From the cell containing the given text, extract its center point as (x, y) coordinate. 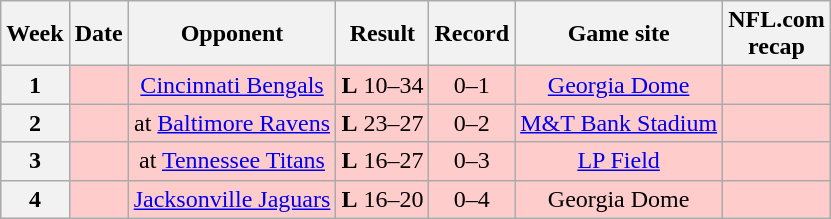
0–1 (472, 85)
L 16–27 (382, 161)
Cincinnati Bengals (232, 85)
at Tennessee Titans (232, 161)
4 (35, 199)
Record (472, 34)
L 10–34 (382, 85)
M&T Bank Stadium (619, 123)
Date (98, 34)
Opponent (232, 34)
1 (35, 85)
L 16–20 (382, 199)
0–2 (472, 123)
at Baltimore Ravens (232, 123)
3 (35, 161)
LP Field (619, 161)
0–3 (472, 161)
Week (35, 34)
2 (35, 123)
0–4 (472, 199)
Result (382, 34)
Game site (619, 34)
L 23–27 (382, 123)
NFL.comrecap (777, 34)
Jacksonville Jaguars (232, 199)
